Capture the cell that displays the provided text and extract its (x, y) central coordinate. 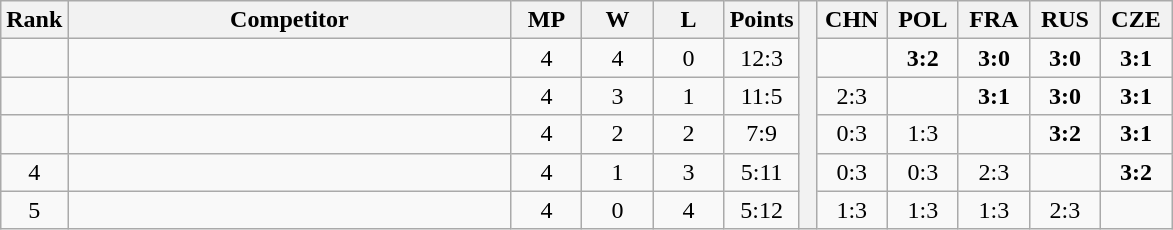
CZE (1136, 20)
5:12 (762, 210)
MP (546, 20)
RUS (1064, 20)
Points (762, 20)
W (618, 20)
12:3 (762, 58)
FRA (994, 20)
7:9 (762, 134)
Competitor (290, 20)
POL (922, 20)
11:5 (762, 96)
5:11 (762, 172)
L (688, 20)
CHN (852, 20)
5 (34, 210)
Rank (34, 20)
